Output the (X, Y) coordinate of the center of the cell containing the given text.  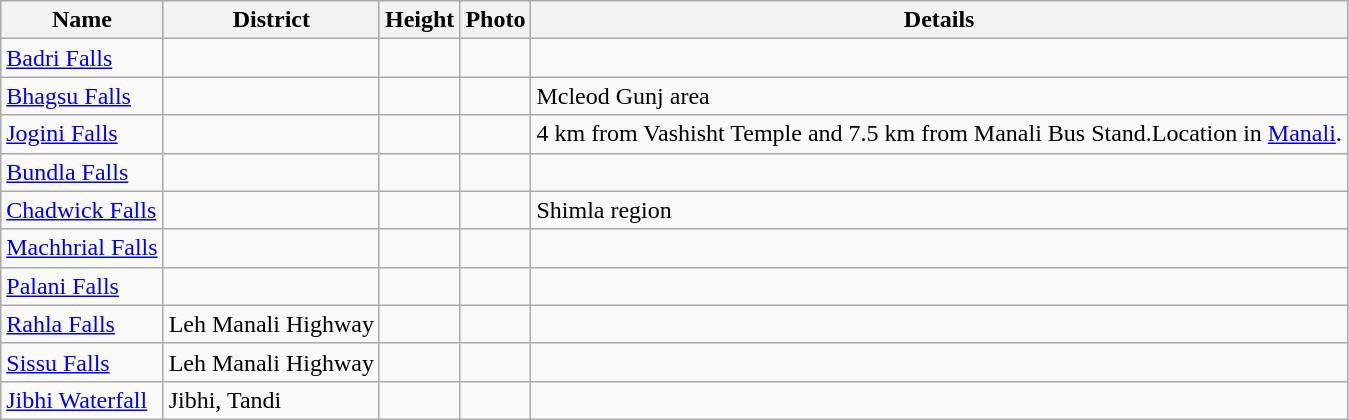
Photo (496, 20)
Sissu Falls (82, 362)
Jibhi, Tandi (271, 400)
Shimla region (939, 210)
District (271, 20)
Badri Falls (82, 58)
Rahla Falls (82, 324)
Chadwick Falls (82, 210)
Palani Falls (82, 286)
Details (939, 20)
Jogini Falls (82, 134)
Mcleod Gunj area (939, 96)
Bundla Falls (82, 172)
Jibhi Waterfall (82, 400)
Bhagsu Falls (82, 96)
Height (419, 20)
4 km from Vashisht Temple and 7.5 km from Manali Bus Stand.Location in Manali. (939, 134)
Name (82, 20)
Machhrial Falls (82, 248)
